Pinpoint the cell where the given text exists, returning its [x, y] midpoint coordinate. 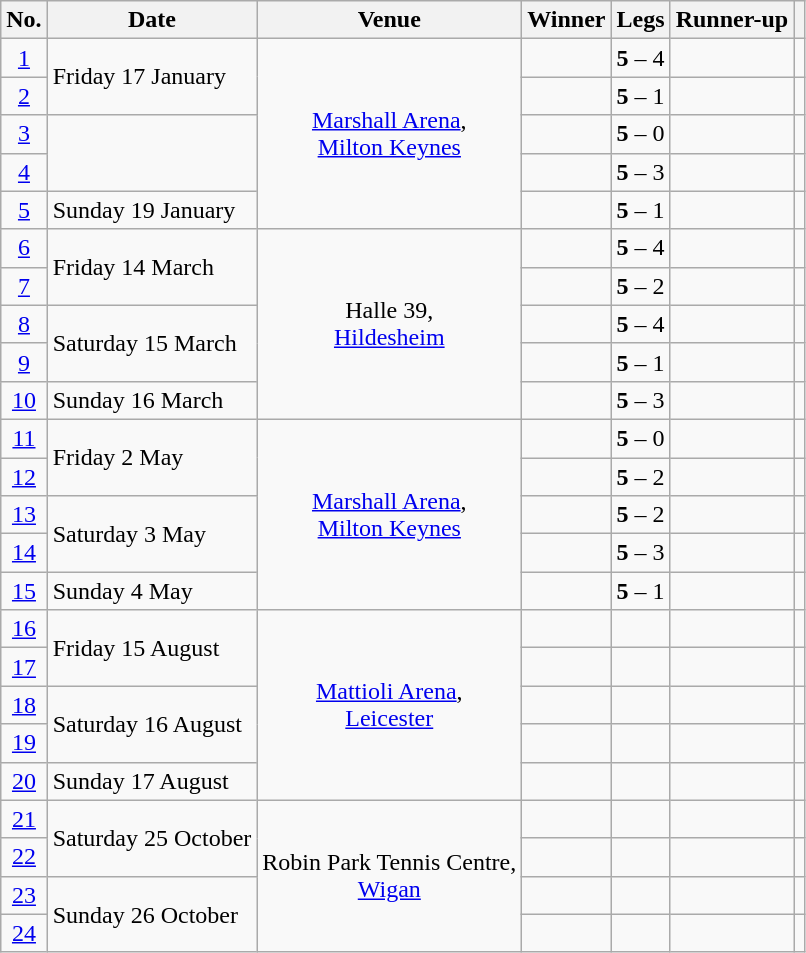
11 [24, 438]
4 [24, 172]
Saturday 25 October [152, 838]
5 [24, 210]
3 [24, 134]
Date [152, 20]
Winner [566, 20]
Saturday 16 August [152, 724]
23 [24, 895]
Halle 39, Hildesheim [390, 324]
Sunday 16 March [152, 400]
8 [24, 324]
22 [24, 857]
15 [24, 591]
Saturday 3 May [152, 534]
19 [24, 743]
Sunday 19 January [152, 210]
7 [24, 286]
2 [24, 96]
Robin Park Tennis Centre, Wigan [390, 876]
16 [24, 629]
6 [24, 248]
Runner-up [732, 20]
24 [24, 933]
13 [24, 515]
10 [24, 400]
Legs [640, 20]
Friday 14 March [152, 267]
20 [24, 781]
14 [24, 553]
Sunday 26 October [152, 914]
Saturday 15 March [152, 343]
No. [24, 20]
9 [24, 362]
Friday 17 January [152, 77]
Sunday 17 August [152, 781]
Friday 2 May [152, 457]
Friday 15 August [152, 648]
12 [24, 477]
21 [24, 819]
18 [24, 705]
Venue [390, 20]
Sunday 4 May [152, 591]
17 [24, 667]
1 [24, 58]
Mattioli Arena, Leicester [390, 705]
